Extract the [x, y] coordinate from the center of the cell holding the provided text.  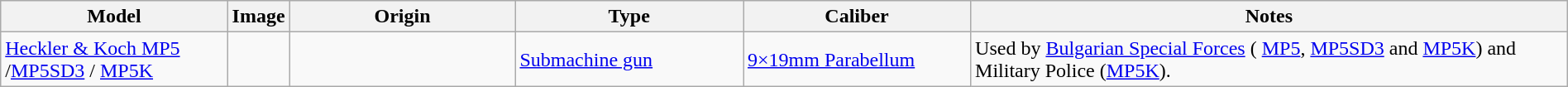
9×19mm Parabellum [857, 60]
Heckler & Koch MP5 /MP5SD3 / MP5K [114, 60]
Model [114, 17]
Type [629, 17]
Used by Bulgarian Special Forces ( MP5, MP5SD3 and MP5K) and Military Police (MP5K). [1269, 60]
Caliber [857, 17]
Notes [1269, 17]
Image [258, 17]
Origin [402, 17]
Submachine gun [629, 60]
